Pinpoint the cell where the given text exists, returning its [x, y] midpoint coordinate. 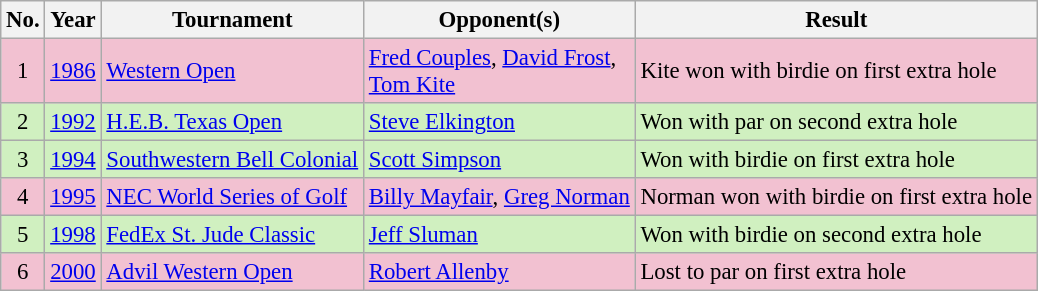
5 [23, 235]
Norman won with birdie on first extra hole [836, 197]
3 [23, 160]
Year [73, 20]
1994 [73, 160]
Won with par on second extra hole [836, 122]
Jeff Sluman [499, 235]
1992 [73, 122]
NEC World Series of Golf [232, 197]
1998 [73, 235]
1995 [73, 197]
1 [23, 72]
Won with birdie on second extra hole [836, 235]
4 [23, 197]
Scott Simpson [499, 160]
FedEx St. Jude Classic [232, 235]
Southwestern Bell Colonial [232, 160]
1986 [73, 72]
No. [23, 20]
Won with birdie on first extra hole [836, 160]
Steve Elkington [499, 122]
Tournament [232, 20]
H.E.B. Texas Open [232, 122]
Western Open [232, 72]
Result [836, 20]
Fred Couples, David Frost, Tom Kite [499, 72]
Kite won with birdie on first extra hole [836, 72]
Opponent(s) [499, 20]
Billy Mayfair, Greg Norman [499, 197]
2 [23, 122]
